Extract the [x, y] coordinate from the center of the cell holding the provided text.  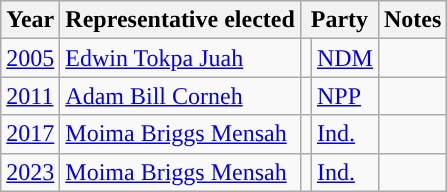
Notes [412, 20]
2005 [30, 58]
2017 [30, 134]
Party [339, 20]
Adam Bill Corneh [180, 96]
2011 [30, 96]
Representative elected [180, 20]
Year [30, 20]
NDM [344, 58]
NPP [344, 96]
Edwin Tokpa Juah [180, 58]
2023 [30, 172]
